Return [X, Y] of the center of cell containing provided text 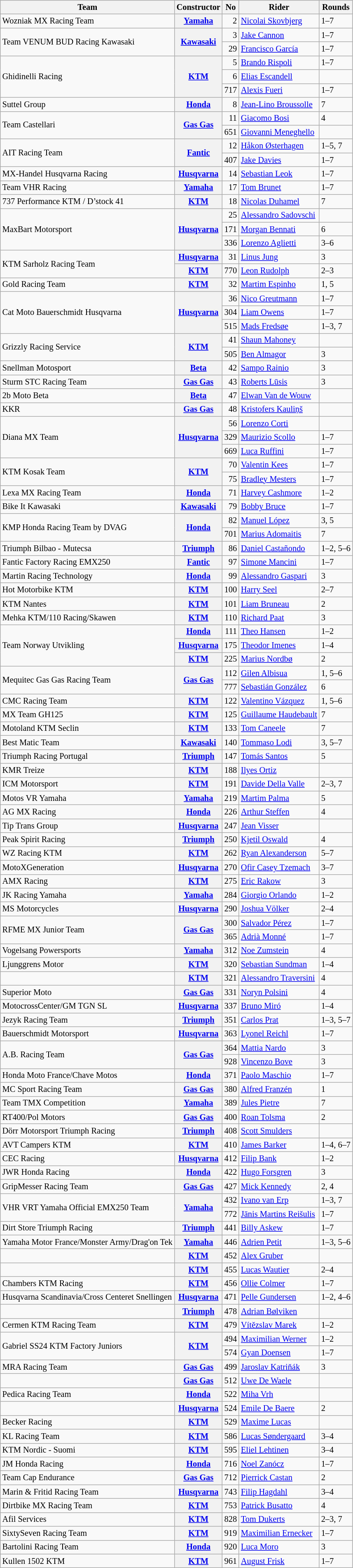
82 [231, 521]
1–2, 5–6 [336, 548]
KTM Kosak Team [87, 472]
111 [231, 631]
Ivano van Erp [279, 1200]
595 [231, 1450]
Alfred Franzén [279, 1089]
MaxBart Motorsport [87, 229]
Sebastián González [279, 687]
Giovanni Meneghello [279, 132]
Daniel Castañondo [279, 548]
41 [231, 340]
Becker Racing [87, 1422]
351 [231, 1020]
Morgan Bennati [279, 229]
Martim Palma [279, 798]
Elias Escandell [279, 77]
Lorenzo Aglietti [279, 243]
407 [231, 160]
175 [231, 646]
928 [231, 1061]
422 [231, 1172]
42 [231, 368]
1 [336, 1089]
112 [231, 673]
A.B. Racing Team [87, 1054]
Mattia Nardo [279, 1048]
Harry Seel [279, 590]
Martim Espinho [279, 284]
225 [231, 659]
MX-Handel Husqvarna Racing [87, 174]
110 [231, 617]
226 [231, 812]
Alexis Fueri [279, 90]
Maxime Lucas [279, 1422]
456 [231, 1284]
Mads Fredsøe [279, 326]
471 [231, 1297]
262 [231, 853]
Team [87, 7]
Marius Adomaitis [279, 534]
Adrien Petit [279, 1242]
772 [231, 1214]
701 [231, 534]
336 [231, 243]
Harvey Cashmore [279, 493]
1–3, 5–7 [336, 1020]
Brando Rispoli [279, 63]
Rider [279, 7]
Simone Mancini [279, 562]
524 [231, 1408]
Team VENUM BUD Racing Kawasaki [87, 42]
Joshua Völker [279, 909]
250 [231, 840]
Honda Moto France/Chave Motos [87, 1075]
Kristofers Kauliņš [279, 409]
Shaun Mahoney [279, 340]
Jezyk Racing Team [87, 1020]
Gold Racing Team [87, 284]
1–2, 4–6 [336, 1297]
August Frisk [279, 1561]
Leon Rudolph [279, 271]
Mick Kennedy [279, 1186]
Jean Visser [279, 826]
Ben Almagor [279, 354]
Elwan Van de Wouw [279, 396]
36 [231, 298]
Jean-Lino Broussolle [279, 104]
770 [231, 271]
365 [231, 937]
321 [231, 978]
Bauerschmidt Motorsport [87, 1034]
Luca Ruffini [279, 451]
RT400/Pol Motors [87, 1117]
737 Performance KTM / D’stock 41 [87, 202]
Pierrick Castan [279, 1478]
KL Racing Team [87, 1436]
Rounds [336, 7]
Roan Tolsma [279, 1117]
669 [231, 451]
363 [231, 1034]
Ollie Colmer [279, 1284]
Tip Trans Group [87, 826]
320 [231, 965]
Nico Greutmann [279, 298]
RFME MX Junior Team [87, 930]
Peak Spirit Racing [87, 840]
Tom Brunet [279, 188]
389 [231, 1103]
Valentino Vázquez [279, 701]
522 [231, 1394]
499 [231, 1367]
270 [231, 867]
300 [231, 923]
KMR Treize [87, 770]
KMP Honda Racing Team by DVAG [87, 528]
Noryn Polsini [279, 992]
Ilyes Ortiz [279, 770]
Manuel López [279, 521]
364 [231, 1048]
Adrià Monné [279, 937]
247 [231, 826]
920 [231, 1547]
1, 5 [336, 284]
47 [231, 396]
Mehka KTM/110 Racing/Skawen [87, 617]
Motos VR Yamaha [87, 798]
Pelle Gundersen [279, 1297]
Guillaume Haudebault [279, 715]
2–7 [336, 590]
1–3, 5–6 [336, 1242]
Giacomo Bosi [279, 118]
Sturm STC Racing Team [87, 382]
512 [231, 1380]
479 [231, 1325]
2b Moto Beta [87, 396]
99 [231, 576]
1–4, 6–7 [336, 1145]
Jake Cannon [279, 35]
Carlos Prat [279, 1020]
743 [231, 1492]
574 [231, 1353]
331 [231, 992]
140 [231, 742]
Maurizio Scollo [279, 437]
412 [231, 1159]
Jaroslav Katriňák [279, 1367]
712 [231, 1478]
14 [231, 174]
56 [231, 423]
Theodor Imenes [279, 646]
Superior Moto [87, 992]
337 [231, 1006]
Jake Davies [279, 160]
Tom Dukerts [279, 1519]
KTM Nantes [87, 604]
Lucas Søndergaard [279, 1436]
Emile De Baere [279, 1408]
Liam Owens [279, 312]
ICM Motorsport [87, 784]
Eliel Lehtinen [279, 1450]
MX Team GH125 [87, 715]
MotocrossCenter/GM TGN SL [87, 1006]
Hot Motorbike KTM [87, 590]
Ryan Alexanderson [279, 853]
Lucas Wautier [279, 1270]
Sampo Rainio [279, 368]
Cermen KTM Racing Team [87, 1325]
Theo Hansen [279, 631]
KKR [87, 409]
2–3 [336, 271]
Gabriel SS24 KTM Factory Juniors [87, 1345]
Bradley Mesters [279, 479]
Valentin Kees [279, 465]
Bruno Miró [279, 1006]
505 [231, 354]
3–7 [336, 867]
MotoXGeneration [87, 867]
Martin Racing Technology [87, 576]
Billy Askew [279, 1228]
408 [231, 1131]
MC Sport Racing Team [87, 1089]
43 [231, 382]
KTM Sarholz Racing Team [87, 264]
AIT Racing Team [87, 153]
GripMesser Racing Team [87, 1186]
478 [231, 1311]
Cat Moto Bauerschmidt Husqvarna [87, 312]
JK Racing Yamaha [87, 895]
WZ Racing KTM [87, 853]
452 [231, 1256]
3, 5–7 [336, 742]
Team Cap Endurance [87, 1478]
Best Matic Team [87, 742]
Luca Moro [279, 1547]
Snellman Motosport [87, 368]
Nicolas Duhamel [279, 202]
VHR VRT Yamaha Official EMX250 Team [87, 1207]
JWR Honda Racing [87, 1172]
Gilen Albisua [279, 673]
Alessandro Traversini [279, 978]
Constructor [199, 7]
Lorenzo Corti [279, 423]
Vincenzo Bove [279, 1061]
Bobby Bruce [279, 507]
17 [231, 188]
31 [231, 257]
MRA Racing Team [87, 1367]
AMX Racing [87, 881]
Bartolini Racing Team [87, 1547]
Husqvarna Scandinavia/Cross Centeret Snellingen [87, 1297]
410 [231, 1145]
Pedica Racing Team [87, 1394]
CMC Racing Team [87, 701]
Nicolai Skovbjerg [279, 21]
Ofir Casey Tzemach [279, 867]
Vítězslav Marek [279, 1325]
Håkon Østerhagen [279, 146]
Kjetil Oswald [279, 840]
717 [231, 90]
Suttel Group [87, 104]
380 [231, 1089]
Lyonel Reichl [279, 1034]
Vogelsang Powersports [87, 951]
2, 4 [336, 1186]
Team VHR Racing [87, 188]
312 [231, 951]
Alessandro Sadovschi [279, 215]
Ljunggrens Motor [87, 965]
371 [231, 1075]
171 [231, 229]
Marius Nordbø [279, 659]
Dirtbike MX Racing Team [87, 1505]
Miha Vrh [279, 1394]
Adrian Bølviken [279, 1311]
Uwe De Waele [279, 1380]
Liam Bruneau [279, 604]
188 [231, 770]
432 [231, 1200]
48 [231, 409]
86 [231, 548]
147 [231, 756]
Team Norway Utvikling [87, 646]
CEC Racing [87, 1159]
No [231, 7]
AG MX Racing [87, 812]
Mequitec Gas Gas Racing Team [87, 680]
8 [231, 104]
KTM Nordic - Suomi [87, 1450]
Afil Services [87, 1519]
Hugo Forsgren [279, 1172]
18 [231, 202]
Jānis Martins Reišulis [279, 1214]
Kullen 1502 KTM [87, 1561]
219 [231, 798]
Gyan Doensen [279, 1353]
Team TMX Competition [87, 1103]
AVT Campers KTM [87, 1145]
651 [231, 132]
5–7 [336, 853]
1–5, 7 [336, 146]
304 [231, 312]
Francisco García [279, 49]
100 [231, 590]
Lexa MX Racing Team [87, 493]
Bike It Kawasaki [87, 507]
125 [231, 715]
Motoland KTM Seclin [87, 728]
11 [231, 118]
JM Honda Racing [87, 1464]
Giorgio Orlando [279, 895]
Sebastian Leok [279, 174]
3, 5 [336, 521]
275 [231, 881]
SixtySeven Racing Team [87, 1533]
191 [231, 784]
97 [231, 562]
446 [231, 1242]
494 [231, 1339]
Diana MX Team [87, 437]
Eric Rakow [279, 881]
Chambers KTM Racing [87, 1284]
James Barker [279, 1145]
828 [231, 1519]
777 [231, 687]
Noe Zumstein [279, 951]
Richard Paat [279, 617]
Team Castellari [87, 125]
Tommaso Lodi [279, 742]
122 [231, 701]
101 [231, 604]
Maximilian Ernecker [279, 1533]
Fantic Factory Racing EMX250 [87, 562]
32 [231, 284]
753 [231, 1505]
Alessandro Gaspari [279, 576]
Davide Della Valle [279, 784]
Linus Jung [279, 257]
586 [231, 1436]
455 [231, 1270]
Tomás Santos [279, 756]
Salvador Pérez [279, 923]
284 [231, 895]
961 [231, 1561]
Maximilian Werner [279, 1339]
Paolo Maschio [279, 1075]
Dörr Motorsport Triumph Racing [87, 1131]
Dirt Store Triumph Racing [87, 1228]
Jules Pietre [279, 1103]
Alex Gruber [279, 1256]
529 [231, 1422]
Wozniak MX Racing Team [87, 21]
29 [231, 49]
Patrick Busatto [279, 1505]
Triumph Bilbao - Mutecsa [87, 548]
Ghidinelli Racing [87, 77]
919 [231, 1533]
427 [231, 1186]
290 [231, 909]
79 [231, 507]
441 [231, 1228]
Filip Bank [279, 1159]
Yamaha Motor France/Monster Army/Drag'on Tek [87, 1242]
716 [231, 1464]
71 [231, 493]
25 [231, 215]
Marin & Fritid Racing Team [87, 1492]
400 [231, 1117]
Triumph Racing Portugal [87, 756]
3–6 [336, 243]
Noel Zanócz [279, 1464]
70 [231, 465]
Grizzly Racing Service [87, 347]
75 [231, 479]
Roberts Lūsis [279, 382]
329 [231, 437]
Scott Smulders [279, 1131]
Tom Caneele [279, 728]
Sebastian Sundman [279, 965]
515 [231, 326]
133 [231, 728]
12 [231, 146]
Arthur Steffen [279, 812]
MS Motorcycles [87, 909]
Filip Hagdahl [279, 1492]
